Capture the cell that displays the provided text and extract its [x, y] central coordinate. 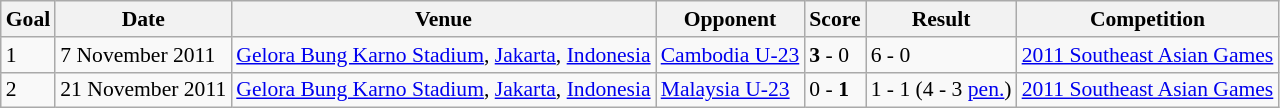
Competition [1148, 19]
0 - 1 [834, 90]
2 [28, 90]
Date [143, 19]
3 - 0 [834, 55]
21 November 2011 [143, 90]
1 - 1 (4 - 3 pen.) [942, 90]
Cambodia U-23 [730, 55]
Malaysia U-23 [730, 90]
7 November 2011 [143, 55]
1 [28, 55]
Venue [443, 19]
Goal [28, 19]
Opponent [730, 19]
Score [834, 19]
6 - 0 [942, 55]
Result [942, 19]
